Identify which cell holds the provided text, then report its (X, Y) central coordinate. 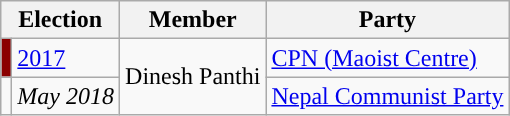
Party (388, 20)
Dinesh Panthi (193, 77)
2017 (66, 58)
May 2018 (66, 96)
Nepal Communist Party (388, 96)
Member (193, 20)
CPN (Maoist Centre) (388, 58)
Election (60, 20)
